Find where the given text appears and provide that cell's center as (X, Y) coordinate. 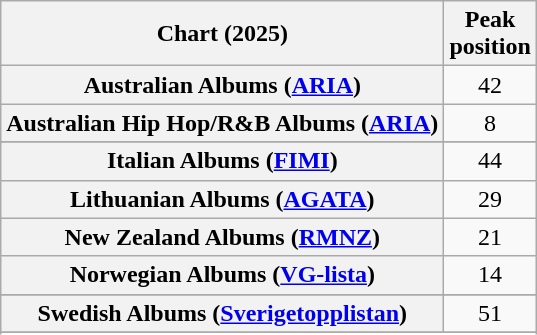
Australian Albums (ARIA) (222, 85)
Lithuanian Albums (AGATA) (222, 199)
21 (490, 237)
Swedish Albums (Sverigetopplistan) (222, 313)
44 (490, 161)
8 (490, 123)
Australian Hip Hop/R&B Albums (ARIA) (222, 123)
Italian Albums (FIMI) (222, 161)
14 (490, 275)
42 (490, 85)
29 (490, 199)
New Zealand Albums (RMNZ) (222, 237)
Norwegian Albums (VG-lista) (222, 275)
51 (490, 313)
Chart (2025) (222, 34)
Peakposition (490, 34)
